Search for the cell housing the specified text and yield its [x, y] center coordinate. 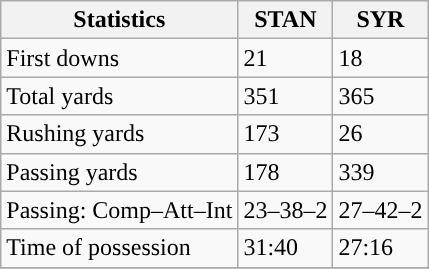
365 [380, 96]
31:40 [286, 248]
339 [380, 172]
27–42–2 [380, 210]
Passing: Comp–Att–Int [120, 210]
21 [286, 58]
351 [286, 96]
SYR [380, 20]
STAN [286, 20]
27:16 [380, 248]
Statistics [120, 20]
Total yards [120, 96]
First downs [120, 58]
173 [286, 134]
Time of possession [120, 248]
23–38–2 [286, 210]
18 [380, 58]
26 [380, 134]
Passing yards [120, 172]
178 [286, 172]
Rushing yards [120, 134]
